Search for the cell housing the specified text and yield its (x, y) center coordinate. 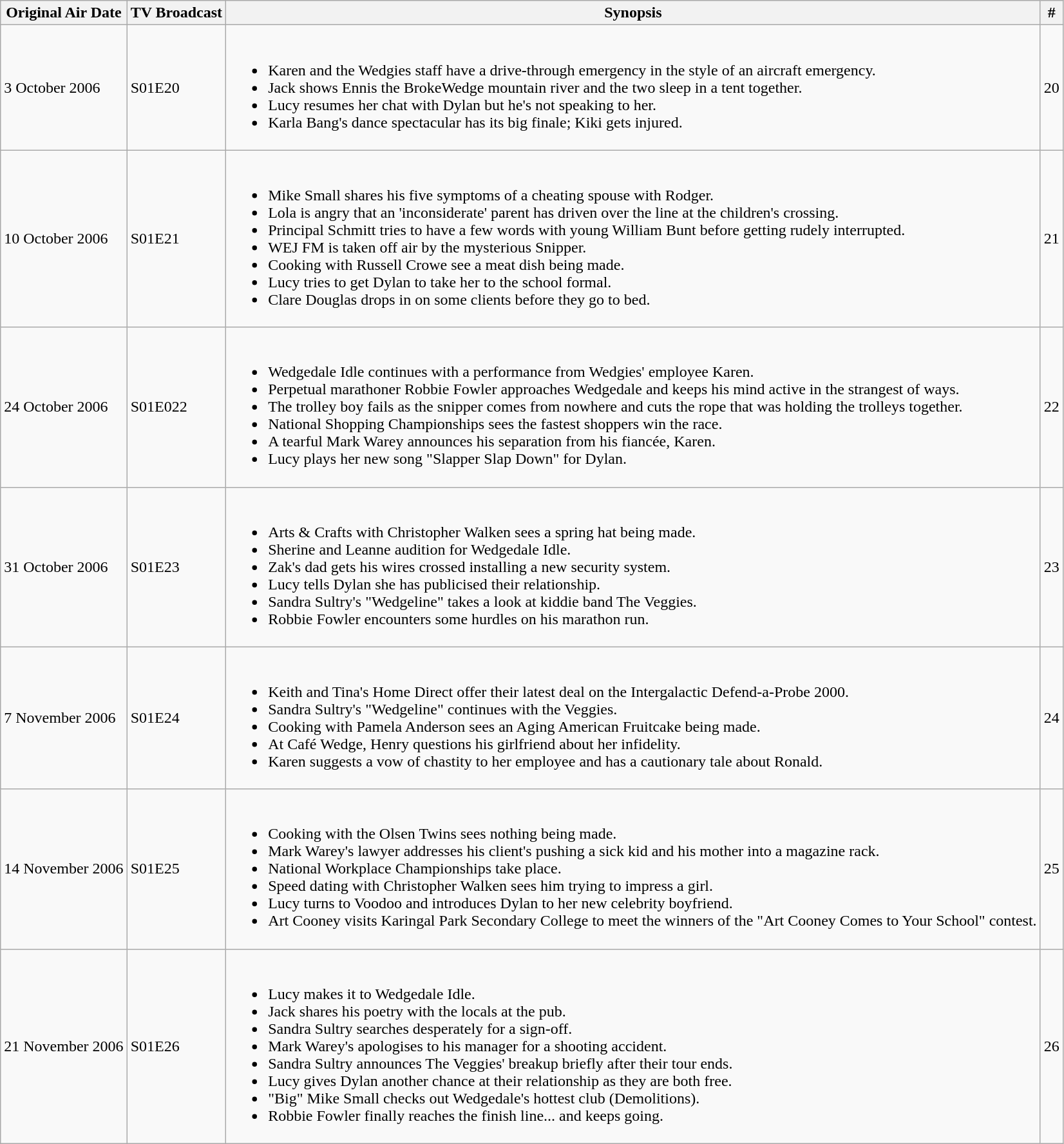
31 October 2006 (64, 567)
14 November 2006 (64, 869)
S01E21 (176, 238)
20 (1051, 88)
26 (1051, 1046)
S01E23 (176, 567)
S01E25 (176, 869)
3 October 2006 (64, 88)
22 (1051, 407)
21 November 2006 (64, 1046)
Synopsis (633, 13)
# (1051, 13)
S01E20 (176, 88)
25 (1051, 869)
Original Air Date (64, 13)
7 November 2006 (64, 718)
S01E022 (176, 407)
10 October 2006 (64, 238)
TV Broadcast (176, 13)
S01E26 (176, 1046)
24 (1051, 718)
24 October 2006 (64, 407)
21 (1051, 238)
S01E24 (176, 718)
23 (1051, 567)
